Find where the given text appears and provide that cell's center as (x, y) coordinate. 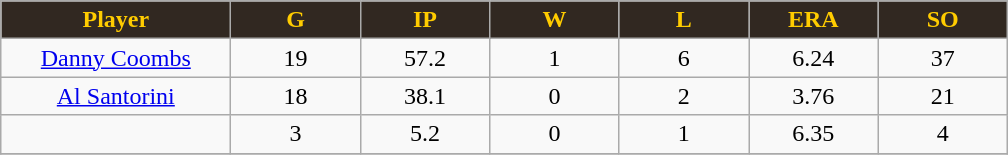
SO (942, 20)
19 (296, 58)
Danny Coombs (116, 58)
5.2 (424, 134)
Player (116, 20)
G (296, 20)
18 (296, 96)
57.2 (424, 58)
L (684, 20)
ERA (814, 20)
6.24 (814, 58)
IP (424, 20)
3.76 (814, 96)
4 (942, 134)
2 (684, 96)
38.1 (424, 96)
Al Santorini (116, 96)
6 (684, 58)
21 (942, 96)
3 (296, 134)
6.35 (814, 134)
W (554, 20)
37 (942, 58)
